Determine the (x, y) coordinate at the center of the cell enclosing the given text.  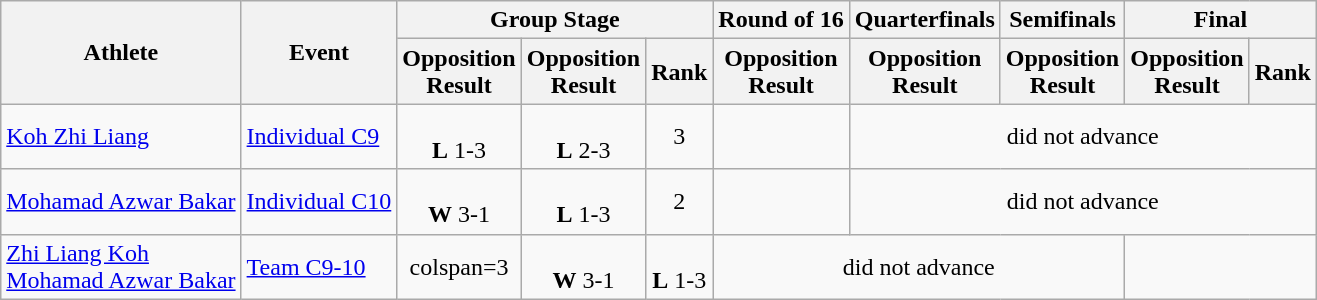
2 (680, 202)
Round of 16 (781, 20)
3 (680, 136)
Semifinals (1062, 20)
Quarterfinals (924, 20)
Koh Zhi Liang (121, 136)
Athlete (121, 52)
Team C9-10 (319, 266)
Event (319, 52)
Zhi Liang KohMohamad Azwar Bakar (121, 266)
L 2-3 (583, 136)
Mohamad Azwar Bakar (121, 202)
Final (1221, 20)
Individual C9 (319, 136)
colspan=3 (459, 266)
Individual C10 (319, 202)
Group Stage (555, 20)
